Scan for the cell matching the given text and deliver its [x, y] coordinate at center. 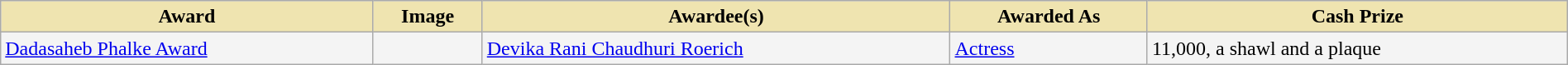
Award [187, 17]
Actress [1049, 48]
Image [428, 17]
Awarded As [1049, 17]
Devika Rani Chaudhuri Roerich [716, 48]
Cash Prize [1357, 17]
Awardee(s) [716, 17]
Dadasaheb Phalke Award [187, 48]
11,000, a shawl and a plaque [1357, 48]
